Pinpoint the cell where the given text exists, returning its (x, y) midpoint coordinate. 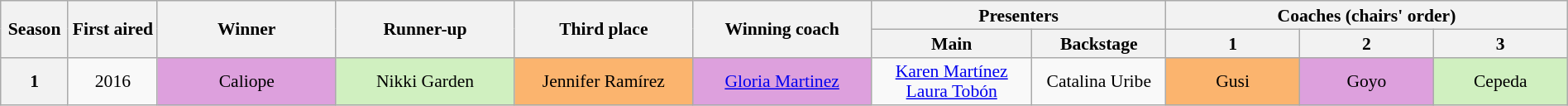
Gusi (1233, 81)
Goyo (1366, 81)
3 (1500, 43)
Catalina Uribe (1099, 81)
Karen MartínezLaura Tobón (952, 81)
Caliope (246, 81)
Gloria Martinez (782, 81)
2016 (112, 81)
First aired (112, 29)
Winning coach (782, 29)
Nikki Garden (425, 81)
Presenters (1019, 15)
Jennifer Ramírez (604, 81)
2 (1366, 43)
Season (35, 29)
Runner-up (425, 29)
Winner (246, 29)
Backstage (1099, 43)
Cepeda (1500, 81)
Coaches (chairs' order) (1367, 15)
Third place (604, 29)
Main (952, 43)
